Search for the cell housing the specified text and yield its [X, Y] center coordinate. 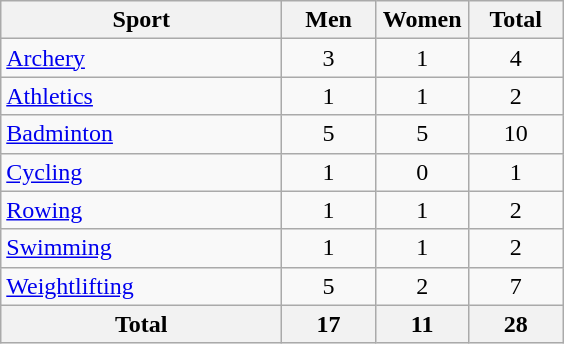
Men [329, 20]
Athletics [142, 96]
Swimming [142, 248]
0 [422, 172]
28 [516, 324]
Cycling [142, 172]
Rowing [142, 210]
4 [516, 58]
10 [516, 134]
11 [422, 324]
3 [329, 58]
Badminton [142, 134]
Archery [142, 58]
7 [516, 286]
Sport [142, 20]
Women [422, 20]
Weightlifting [142, 286]
17 [329, 324]
